Scan for the cell matching the given text and deliver its [x, y] coordinate at center. 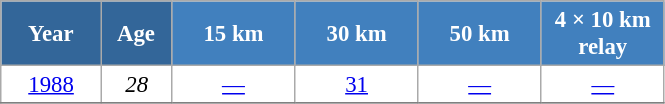
31 [356, 85]
28 [136, 85]
1988 [52, 85]
Year [52, 34]
50 km [480, 34]
4 × 10 km relay [602, 34]
Age [136, 34]
15 km [234, 34]
30 km [356, 34]
